Extract the (x, y) coordinate from the center of the cell holding the provided text.  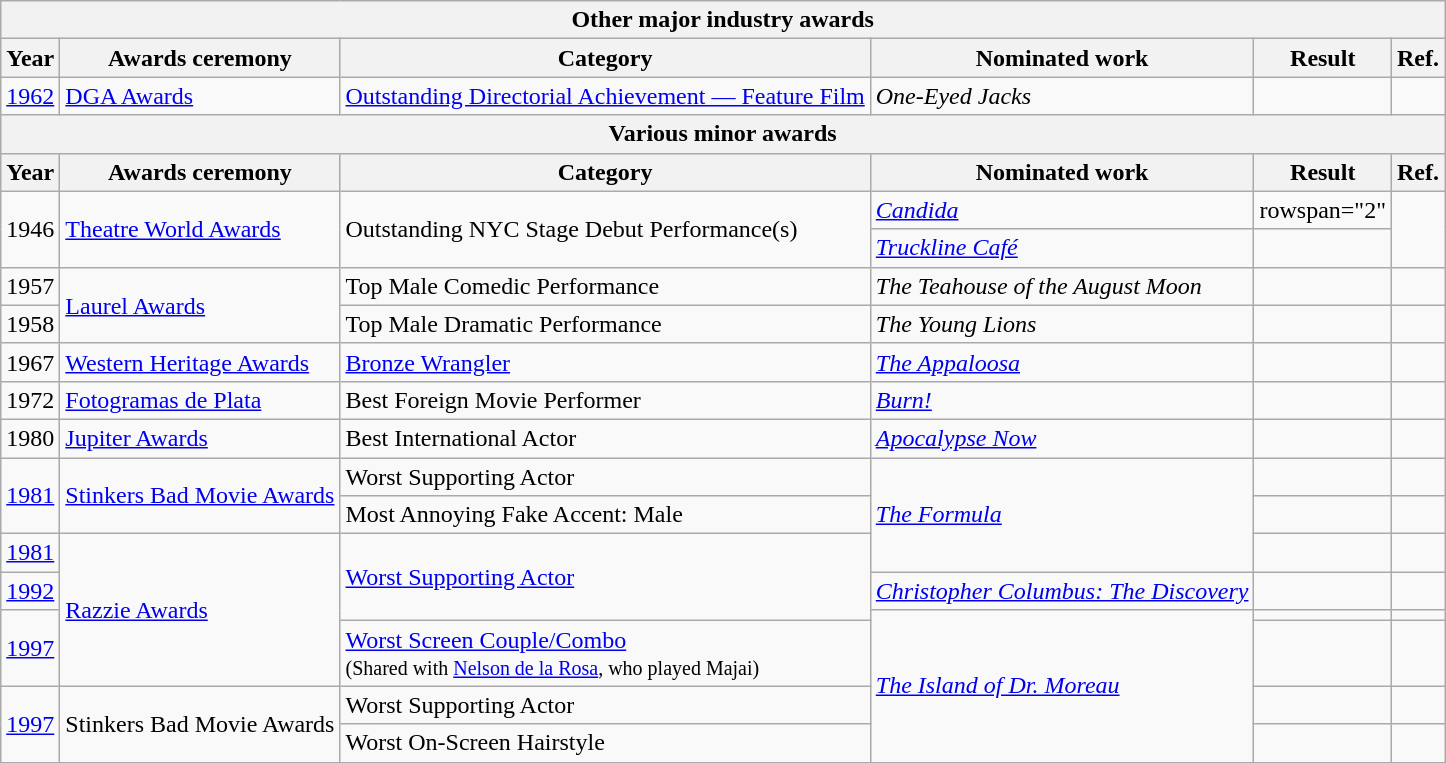
Outstanding Directorial Achievement — Feature Film (605, 96)
rowspan="2" (1323, 210)
Various minor awards (723, 134)
Worst On-Screen Hairstyle (605, 743)
Truckline Café (1062, 248)
Theatre World Awards (200, 229)
Top Male Dramatic Performance (605, 324)
Other major industry awards (723, 20)
1962 (30, 96)
Bronze Wrangler (605, 362)
1972 (30, 400)
Jupiter Awards (200, 438)
Best International Actor (605, 438)
1958 (30, 324)
1992 (30, 591)
Apocalypse Now (1062, 438)
The Appaloosa (1062, 362)
The Island of Dr. Moreau (1062, 686)
DGA Awards (200, 96)
Burn! (1062, 400)
The Young Lions (1062, 324)
Laurel Awards (200, 305)
1957 (30, 286)
1980 (30, 438)
Christopher Columbus: The Discovery (1062, 591)
The Formula (1062, 515)
Western Heritage Awards (200, 362)
Fotogramas de Plata (200, 400)
The Teahouse of the August Moon (1062, 286)
Top Male Comedic Performance (605, 286)
Best Foreign Movie Performer (605, 400)
One-Eyed Jacks (1062, 96)
1946 (30, 229)
Razzie Awards (200, 610)
Outstanding NYC Stage Debut Performance(s) (605, 229)
Most Annoying Fake Accent: Male (605, 515)
1967 (30, 362)
Candida (1062, 210)
Worst Screen Couple/Combo(Shared with Nelson de la Rosa, who played Majai) (605, 654)
